Scan for the cell matching the given text and deliver its (X, Y) coordinate at center. 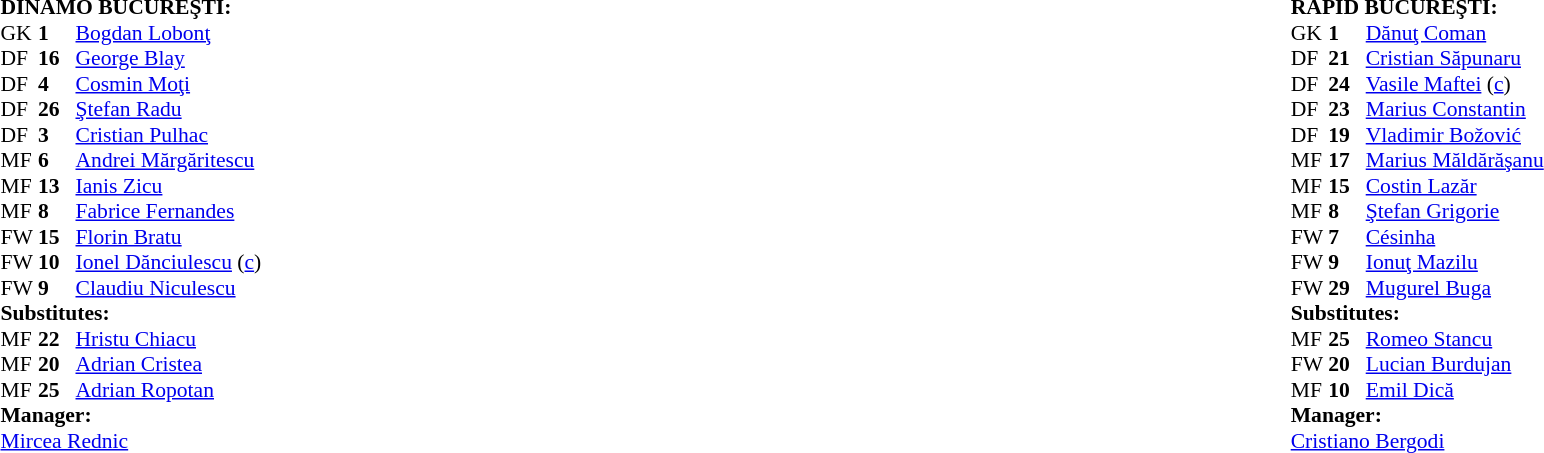
3 (57, 135)
Ştefan Grigorie (1455, 211)
Cristian Săpunaru (1455, 59)
17 (1347, 161)
George Blay (169, 59)
7 (1347, 237)
13 (57, 186)
26 (57, 109)
Adrian Cristea (169, 365)
23 (1347, 109)
Dănuţ Coman (1455, 33)
Cosmin Moţi (169, 84)
Claudiu Niculescu (169, 288)
Hristu Chiacu (169, 339)
Marius Constantin (1455, 109)
22 (57, 339)
24 (1347, 84)
Césinha (1455, 237)
Ianis Zicu (169, 186)
29 (1347, 288)
Mugurel Buga (1455, 288)
Cristian Pulhac (169, 135)
21 (1347, 59)
Lucian Burdujan (1455, 365)
Bogdan Lobonţ (169, 33)
Vladimir Božović (1455, 135)
Fabrice Fernandes (169, 211)
6 (57, 161)
19 (1347, 135)
Florin Bratu (169, 237)
Ionel Dănciulescu (c) (169, 263)
Adrian Ropotan (169, 390)
4 (57, 84)
Costin Lazăr (1455, 186)
Vasile Maftei (c) (1455, 84)
Andrei Mărgăritescu (169, 161)
Marius Măldărăşanu (1455, 161)
Ionuţ Mazilu (1455, 263)
Romeo Stancu (1455, 339)
16 (57, 59)
Emil Dică (1455, 390)
Ştefan Radu (169, 109)
